From the cell containing the given text, extract its center point as (x, y) coordinate. 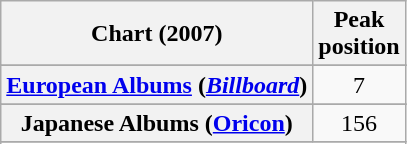
156 (359, 123)
7 (359, 85)
Japanese Albums (Oricon) (157, 123)
Chart (2007) (157, 34)
Peakposition (359, 34)
European Albums (Billboard) (157, 85)
